Locate the cell with the specified text and output its (x, y) center coordinate. 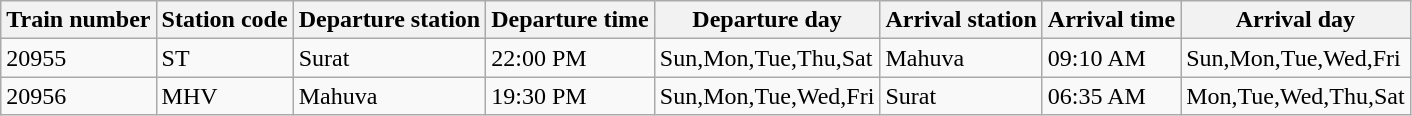
Train number (78, 20)
20955 (78, 58)
Departure day (767, 20)
Sun,Mon,Tue,Thu,Sat (767, 58)
ST (224, 58)
Departure station (390, 20)
Arrival day (1296, 20)
06:35 AM (1111, 96)
09:10 AM (1111, 58)
Arrival station (961, 20)
Station code (224, 20)
19:30 PM (570, 96)
22:00 PM (570, 58)
Arrival time (1111, 20)
Mon,Tue,Wed,Thu,Sat (1296, 96)
Departure time (570, 20)
MHV (224, 96)
20956 (78, 96)
